Provide the (X, Y) coordinate of the cell's center where the given text is located.  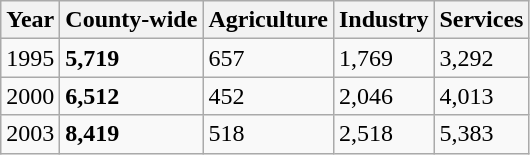
3,292 (482, 58)
2,518 (383, 134)
5,719 (132, 58)
5,383 (482, 134)
Agriculture (268, 20)
8,419 (132, 134)
2,046 (383, 96)
1995 (30, 58)
4,013 (482, 96)
518 (268, 134)
452 (268, 96)
2000 (30, 96)
1,769 (383, 58)
2003 (30, 134)
Services (482, 20)
County-wide (132, 20)
Year (30, 20)
6,512 (132, 96)
657 (268, 58)
Industry (383, 20)
